Determine the (x, y) coordinate at the center of the cell enclosing the given text.  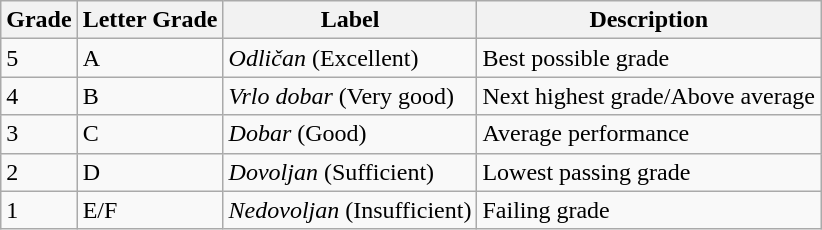
Failing grade (649, 210)
Next highest grade/Above average (649, 96)
4 (39, 96)
Best possible grade (649, 58)
Dobar (Good) (350, 134)
C (150, 134)
Letter Grade (150, 20)
Nedovoljan (Insufficient) (350, 210)
Grade (39, 20)
1 (39, 210)
Description (649, 20)
Odličan (Excellent) (350, 58)
A (150, 58)
Vrlo dobar (Very good) (350, 96)
Average performance (649, 134)
B (150, 96)
Lowest passing grade (649, 172)
3 (39, 134)
D (150, 172)
5 (39, 58)
E/F (150, 210)
2 (39, 172)
Dovoljan (Sufficient) (350, 172)
Label (350, 20)
